Find where the given text appears and provide that cell's center as [X, Y] coordinate. 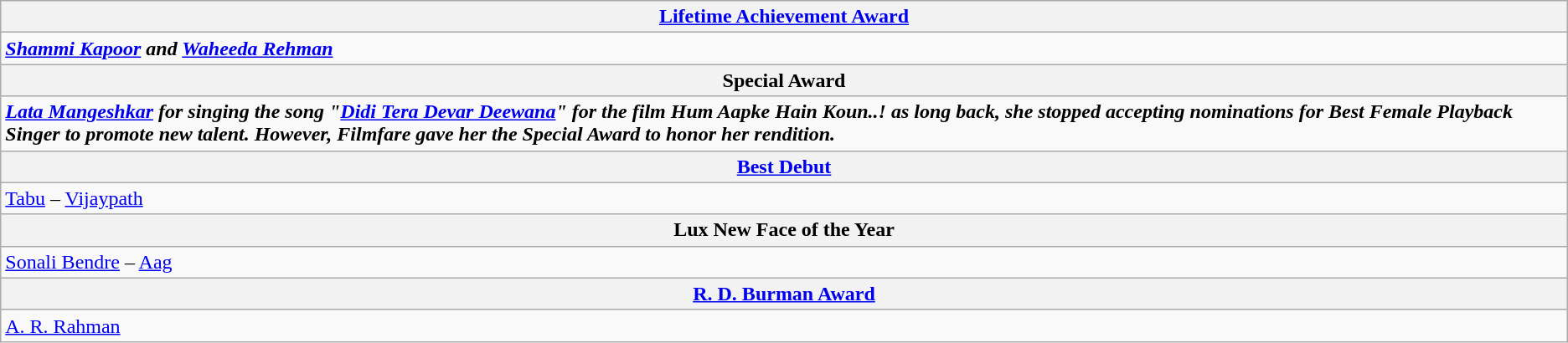
Lifetime Achievement Award [784, 17]
A. R. Rahman [784, 325]
Special Award [784, 80]
Sonali Bendre – Aag [784, 262]
Best Debut [784, 166]
R. D. Burman Award [784, 294]
Shammi Kapoor and Waheeda Rehman [784, 49]
Tabu – Vijaypath [784, 198]
Lux New Face of the Year [784, 230]
